Scan for the cell matching the given text and deliver its (X, Y) coordinate at center. 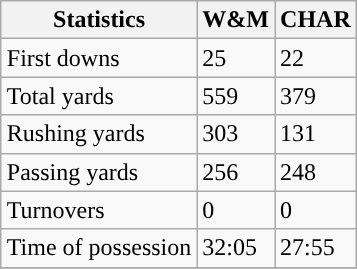
First downs (99, 58)
559 (236, 96)
22 (316, 58)
248 (316, 172)
32:05 (236, 248)
Time of possession (99, 248)
Turnovers (99, 210)
256 (236, 172)
303 (236, 134)
CHAR (316, 20)
Statistics (99, 20)
W&M (236, 20)
Rushing yards (99, 134)
379 (316, 96)
Passing yards (99, 172)
27:55 (316, 248)
Total yards (99, 96)
131 (316, 134)
25 (236, 58)
